Scan for the cell matching the given text and deliver its (x, y) coordinate at center. 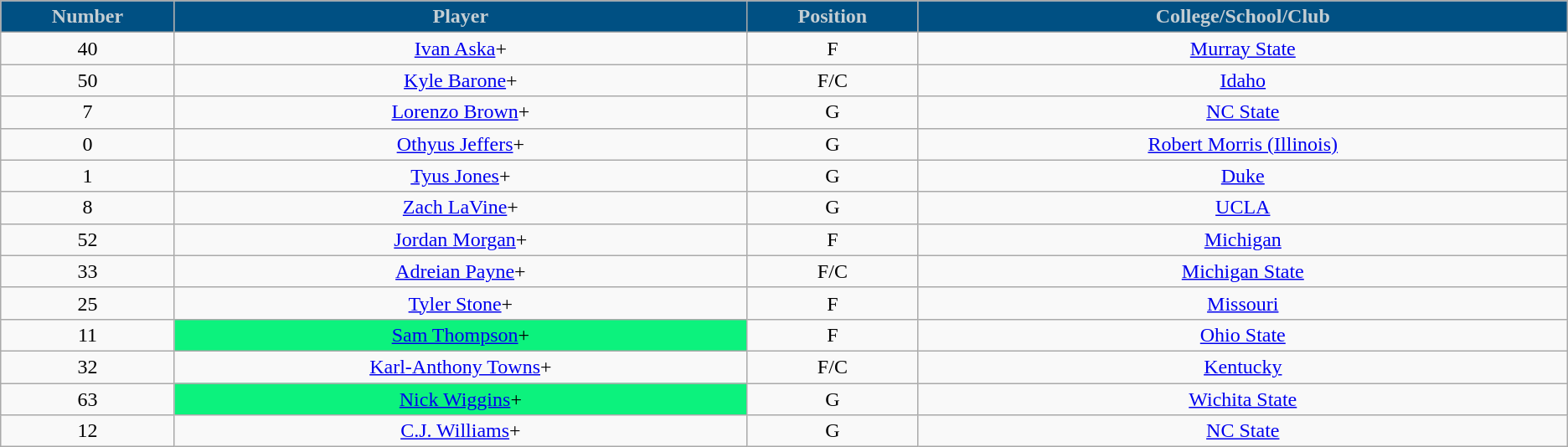
Karl-Anthony Towns+ (461, 367)
Kyle Barone+ (461, 80)
7 (88, 112)
Wichita State (1243, 399)
25 (88, 303)
Zach LaVine+ (461, 208)
Tyler Stone+ (461, 303)
Jordan Morgan+ (461, 239)
52 (88, 239)
Othyus Jeffers+ (461, 144)
Tyus Jones+ (461, 176)
Number (88, 17)
Michigan State (1243, 271)
Sam Thompson+ (461, 335)
Murray State (1243, 49)
Idaho (1243, 80)
40 (88, 49)
Michigan (1243, 239)
College/School/Club (1243, 17)
Position (833, 17)
Player (461, 17)
11 (88, 335)
50 (88, 80)
63 (88, 399)
Kentucky (1243, 367)
Robert Morris (Illinois) (1243, 144)
8 (88, 208)
Ohio State (1243, 335)
1 (88, 176)
UCLA (1243, 208)
33 (88, 271)
0 (88, 144)
Nick Wiggins+ (461, 399)
32 (88, 367)
Lorenzo Brown+ (461, 112)
12 (88, 431)
C.J. Williams+ (461, 431)
Adreian Payne+ (461, 271)
Ivan Aska+ (461, 49)
Missouri (1243, 303)
Duke (1243, 176)
